Extract the [x, y] coordinate from the center of the cell holding the provided text.  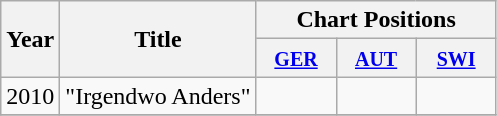
SWI [456, 58]
Year [30, 39]
"Irgendwo Anders" [158, 96]
AUT [376, 58]
Chart Positions [376, 20]
Title [158, 39]
GER [296, 58]
2010 [30, 96]
